Locate the cell with the specified text and output its [X, Y] center coordinate. 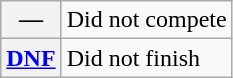
DNF [31, 58]
Did not compete [146, 20]
— [31, 20]
Did not finish [146, 58]
